Determine the (X, Y) coordinate at the center of the cell enclosing the given text.  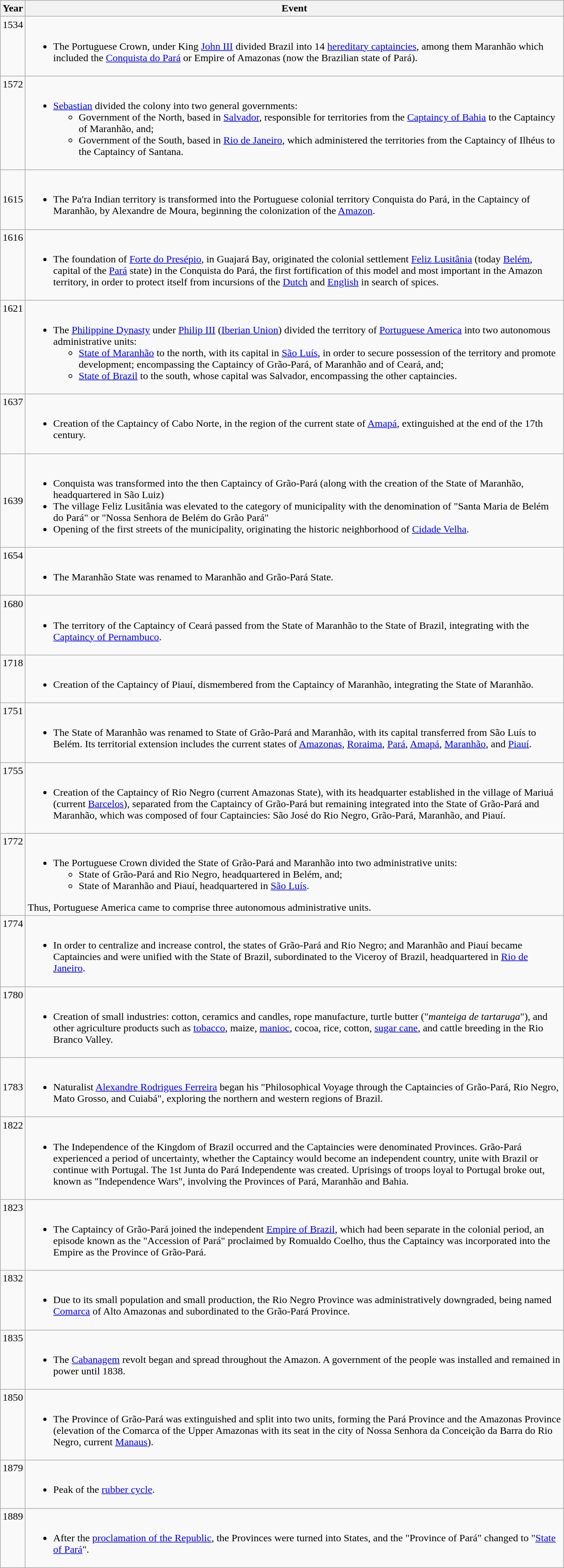
1774 (13, 951)
1534 (13, 46)
1823 (13, 1235)
1572 (13, 123)
The Cabanagem revolt began and spread throughout the Amazon. A government of the people was installed and remained in power until 1838. (295, 1360)
Creation of the Captaincy of Piauí, dismembered from the Captaincy of Maranhão, integrating the State of Maranhão. (295, 678)
1621 (13, 347)
1615 (13, 200)
1639 (13, 500)
1879 (13, 1484)
1680 (13, 625)
1751 (13, 732)
The territory of the Captaincy of Ceará passed from the State of Maranhão to the State of Brazil, integrating with the Captaincy of Pernambuco. (295, 625)
1889 (13, 1538)
1832 (13, 1300)
1755 (13, 798)
Creation of the Captaincy of Cabo Norte, in the region of the current state of Amapá, extinguished at the end of the 17th century. (295, 424)
1637 (13, 424)
1654 (13, 571)
1616 (13, 265)
1718 (13, 678)
The Maranhão State was renamed to Maranhão and Grão-Pará State. (295, 571)
1822 (13, 1158)
After the proclamation of the Republic, the Provinces were turned into States, and the "Province of Pará" changed to "State of Pará". (295, 1538)
1772 (13, 875)
Peak of the rubber cycle. (295, 1484)
1780 (13, 1022)
Year (13, 8)
1850 (13, 1425)
1835 (13, 1360)
Event (295, 8)
1783 (13, 1087)
